Scan for the cell matching the given text and deliver its [x, y] coordinate at center. 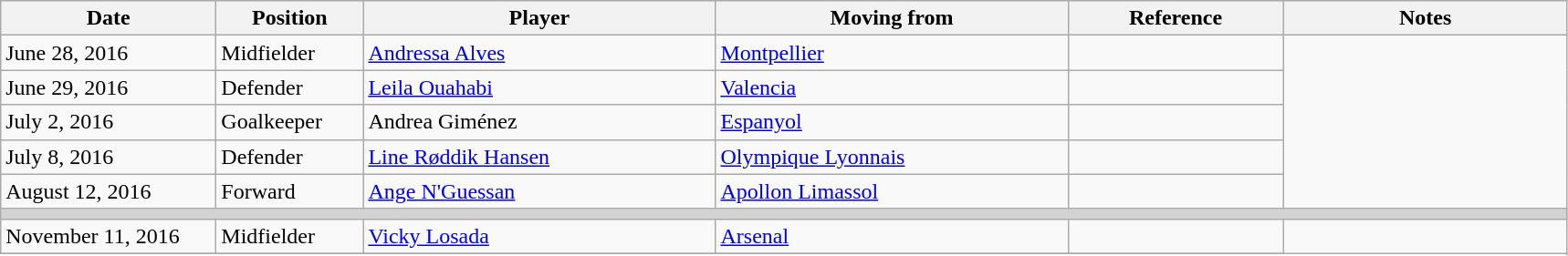
Moving from [892, 18]
Ange N'Guessan [539, 191]
Notes [1426, 18]
Date [109, 18]
Player [539, 18]
Leila Ouahabi [539, 87]
Apollon Limassol [892, 191]
Arsenal [892, 236]
June 28, 2016 [109, 53]
Line Røddik Hansen [539, 157]
Reference [1176, 18]
Montpellier [892, 53]
Valencia [892, 87]
Goalkeeper [290, 122]
July 2, 2016 [109, 122]
Forward [290, 191]
November 11, 2016 [109, 236]
Andressa Alves [539, 53]
June 29, 2016 [109, 87]
July 8, 2016 [109, 157]
Position [290, 18]
Andrea Giménez [539, 122]
Olympique Lyonnais [892, 157]
Espanyol [892, 122]
Vicky Losada [539, 236]
August 12, 2016 [109, 191]
